Return the [x, y] coordinate for the center point of the cell that contains the specified text.  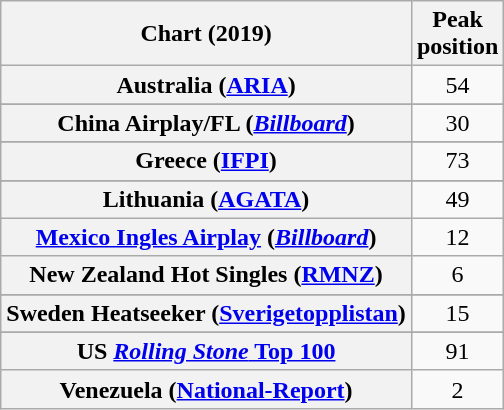
12 [457, 237]
Greece (IFPI) [206, 161]
15 [457, 313]
73 [457, 161]
Chart (2019) [206, 34]
Australia (ARIA) [206, 85]
91 [457, 351]
New Zealand Hot Singles (RMNZ) [206, 275]
Peakposition [457, 34]
Lithuania (AGATA) [206, 199]
6 [457, 275]
Mexico Ingles Airplay (Billboard) [206, 237]
China Airplay/FL (Billboard) [206, 123]
US Rolling Stone Top 100 [206, 351]
2 [457, 389]
30 [457, 123]
54 [457, 85]
Venezuela (National-Report) [206, 389]
49 [457, 199]
Sweden Heatseeker (Sverigetopplistan) [206, 313]
